Pinpoint the cell where the given text exists, returning its [x, y] midpoint coordinate. 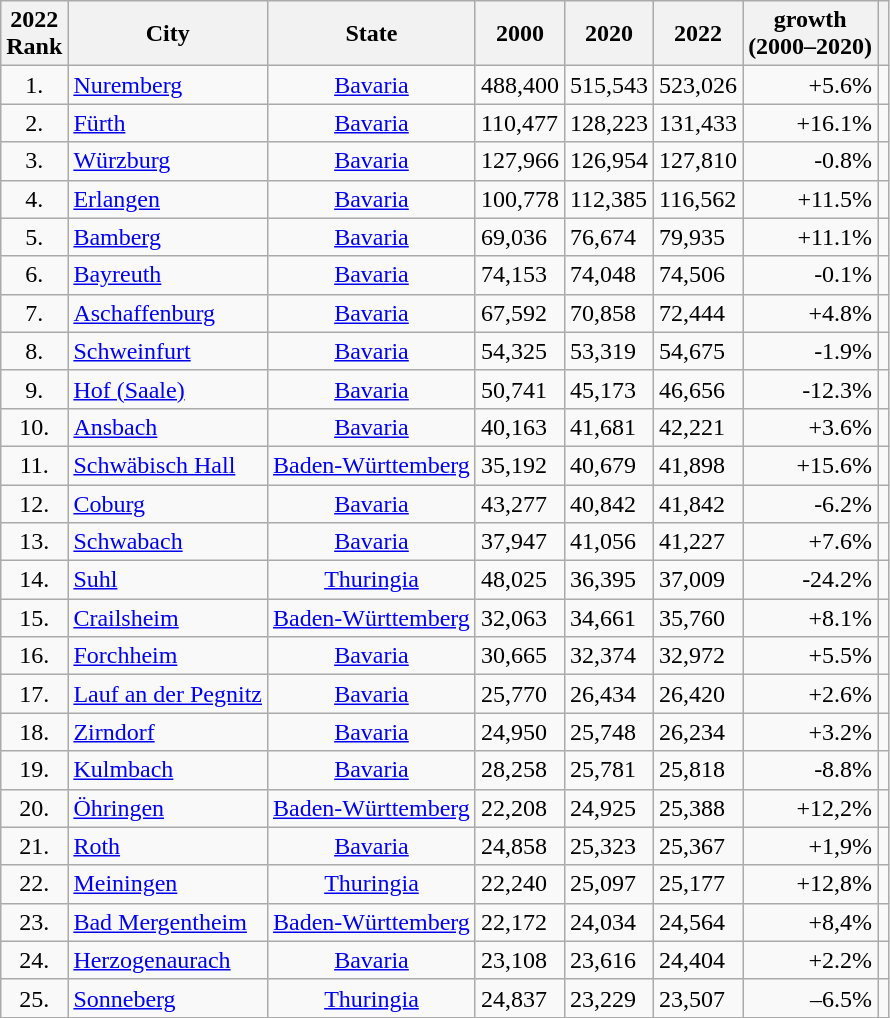
2020 [608, 34]
25. [34, 998]
20. [34, 808]
6. [34, 275]
+8.1% [810, 618]
42,221 [698, 427]
Aschaffenburg [168, 313]
24,404 [698, 960]
Schweinfurt [168, 351]
2000 [520, 34]
26,234 [698, 732]
+11.1% [810, 237]
Öhringen [168, 808]
16. [34, 656]
22,240 [520, 884]
25,388 [698, 808]
Meiningen [168, 884]
67,592 [520, 313]
25,177 [698, 884]
-0.8% [810, 161]
76,674 [608, 237]
Fürth [168, 123]
50,741 [520, 389]
32,374 [608, 656]
-8.8% [810, 770]
45,173 [608, 389]
23,229 [608, 998]
8. [34, 351]
26,420 [698, 694]
Erlangen [168, 199]
25,097 [608, 884]
25,323 [608, 846]
-0.1% [810, 275]
+15.6% [810, 465]
25,818 [698, 770]
+3.6% [810, 427]
+12,8% [810, 884]
48,025 [520, 580]
+11.5% [810, 199]
53,319 [608, 351]
46,656 [698, 389]
24. [34, 960]
–6.5% [810, 998]
79,935 [698, 237]
Coburg [168, 503]
Lauf an der Pegnitz [168, 694]
10. [34, 427]
41,227 [698, 542]
41,681 [608, 427]
24,950 [520, 732]
41,056 [608, 542]
32,063 [520, 618]
126,954 [608, 161]
+2.6% [810, 694]
112,385 [608, 199]
growth(2000–2020) [810, 34]
Forchheim [168, 656]
515,543 [608, 85]
+7.6% [810, 542]
+12,2% [810, 808]
127,810 [698, 161]
25,367 [698, 846]
23,507 [698, 998]
24,925 [608, 808]
+2.2% [810, 960]
-1.9% [810, 351]
74,153 [520, 275]
12. [34, 503]
1. [34, 85]
Schwabach [168, 542]
24,858 [520, 846]
Hof (Saale) [168, 389]
14. [34, 580]
-24.2% [810, 580]
Ansbach [168, 427]
22,208 [520, 808]
22,172 [520, 922]
Bayreuth [168, 275]
35,192 [520, 465]
74,506 [698, 275]
-6.2% [810, 503]
24,564 [698, 922]
23,108 [520, 960]
Bad Mergentheim [168, 922]
37,947 [520, 542]
+8,4% [810, 922]
Würzburg [168, 161]
32,972 [698, 656]
28,258 [520, 770]
19. [34, 770]
+4.8% [810, 313]
110,477 [520, 123]
Sonneberg [168, 998]
4. [34, 199]
523,026 [698, 85]
74,048 [608, 275]
9. [34, 389]
2022 [698, 34]
Herzogenaurach [168, 960]
36,395 [608, 580]
+1,9% [810, 846]
54,325 [520, 351]
26,434 [608, 694]
35,760 [698, 618]
22. [34, 884]
Bamberg [168, 237]
41,898 [698, 465]
30,665 [520, 656]
70,858 [608, 313]
128,223 [608, 123]
23. [34, 922]
+3.2% [810, 732]
17. [34, 694]
24,837 [520, 998]
37,009 [698, 580]
72,444 [698, 313]
54,675 [698, 351]
43,277 [520, 503]
Schwäbisch Hall [168, 465]
41,842 [698, 503]
100,778 [520, 199]
7. [34, 313]
34,661 [608, 618]
+5.5% [810, 656]
Crailsheim [168, 618]
2. [34, 123]
+16.1% [810, 123]
Roth [168, 846]
40,679 [608, 465]
City [168, 34]
Kulmbach [168, 770]
Zirndorf [168, 732]
25,770 [520, 694]
131,433 [698, 123]
3. [34, 161]
40,842 [608, 503]
11. [34, 465]
-12.3% [810, 389]
5. [34, 237]
25,748 [608, 732]
+5.6% [810, 85]
488,400 [520, 85]
23,616 [608, 960]
18. [34, 732]
Suhl [168, 580]
127,966 [520, 161]
2022Rank [34, 34]
25,781 [608, 770]
State [372, 34]
Nuremberg [168, 85]
40,163 [520, 427]
69,036 [520, 237]
24,034 [608, 922]
116,562 [698, 199]
21. [34, 846]
15. [34, 618]
13. [34, 542]
